For the text-containing cell, return its midpoint in (X, Y) coordinate format. 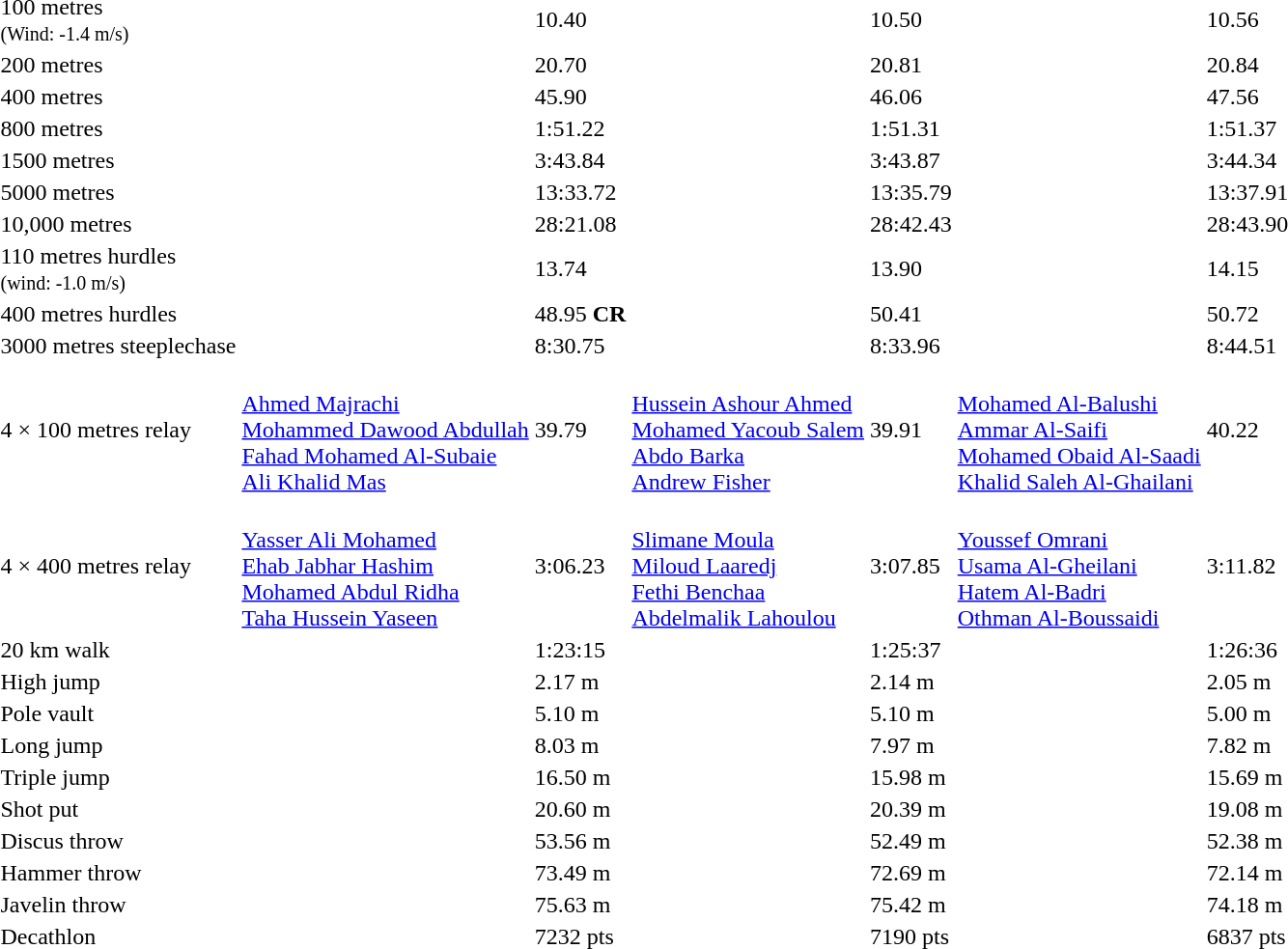
1:51.22 (580, 128)
8:33.96 (911, 346)
20.70 (580, 65)
3:43.84 (580, 160)
20.39 m (911, 809)
2.17 m (580, 682)
15.98 m (911, 777)
2.14 m (911, 682)
Mohamed Al-BalushiAmmar Al-SaifiMohamed Obaid Al-SaadiKhalid Saleh Al-Ghailani (1079, 430)
45.90 (580, 97)
Ahmed MajrachiMohammed Dawood AbdullahFahad Mohamed Al-SubaieAli Khalid Mas (385, 430)
72.69 m (911, 873)
75.42 m (911, 905)
13.74 (580, 268)
28:42.43 (911, 224)
1:23:15 (580, 650)
48.95 CR (580, 314)
50.41 (911, 314)
Hussein Ashour AhmedMohamed Yacoub SalemAbdo BarkaAndrew Fisher (748, 430)
39.91 (911, 430)
13:33.72 (580, 192)
39.79 (580, 430)
3:07.85 (911, 566)
3:06.23 (580, 566)
Youssef OmraniUsama Al-GheilaniHatem Al-BadriOthman Al-Boussaidi (1079, 566)
20.60 m (580, 809)
16.50 m (580, 777)
20.81 (911, 65)
46.06 (911, 97)
8.03 m (580, 745)
7.97 m (911, 745)
3:43.87 (911, 160)
1:51.31 (911, 128)
1:25:37 (911, 650)
28:21.08 (580, 224)
53.56 m (580, 841)
Yasser Ali MohamedEhab Jabhar HashimMohamed Abdul RidhaTaha Hussein Yaseen (385, 566)
73.49 m (580, 873)
13:35.79 (911, 192)
75.63 m (580, 905)
52.49 m (911, 841)
8:30.75 (580, 346)
Slimane MoulaMiloud LaaredjFethi BenchaaAbdelmalik Lahoulou (748, 566)
13.90 (911, 268)
